For the text-containing cell, return its midpoint in [x, y] coordinate format. 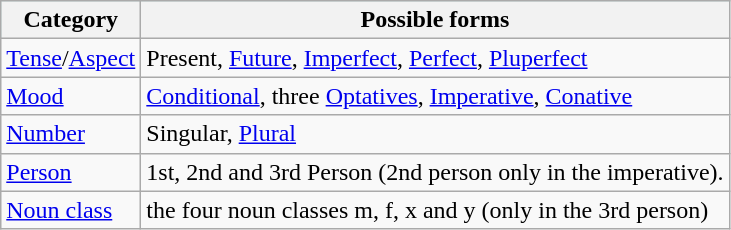
the four noun classes m, f, x and y (only in the 3rd person) [435, 210]
1st, 2nd and 3rd Person (2nd person only in the imperative). [435, 172]
Possible forms [435, 20]
Person [71, 172]
Noun class [71, 210]
Present, Future, Imperfect, Perfect, Pluperfect [435, 58]
Singular, Plural [435, 134]
Category [71, 20]
Number [71, 134]
Mood [71, 96]
Tense/Aspect [71, 58]
Conditional, three Optatives, Imperative, Conative [435, 96]
